Return (X, Y) of the center of cell containing provided text 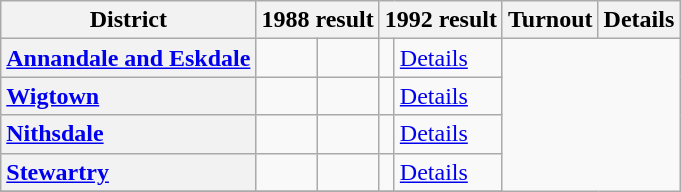
Annandale and Eskdale (128, 58)
Turnout (550, 20)
Stewartry (128, 172)
Wigtown (128, 96)
1992 result (440, 20)
1988 result (318, 20)
District (128, 20)
Nithsdale (128, 134)
